Scan for the cell matching the given text and deliver its (x, y) coordinate at center. 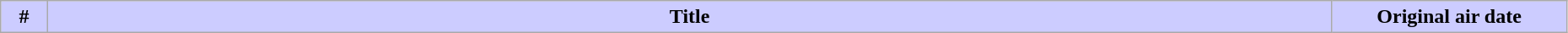
Title (689, 17)
Original air date (1449, 17)
# (24, 17)
